Return [X, Y] of the center of cell containing provided text 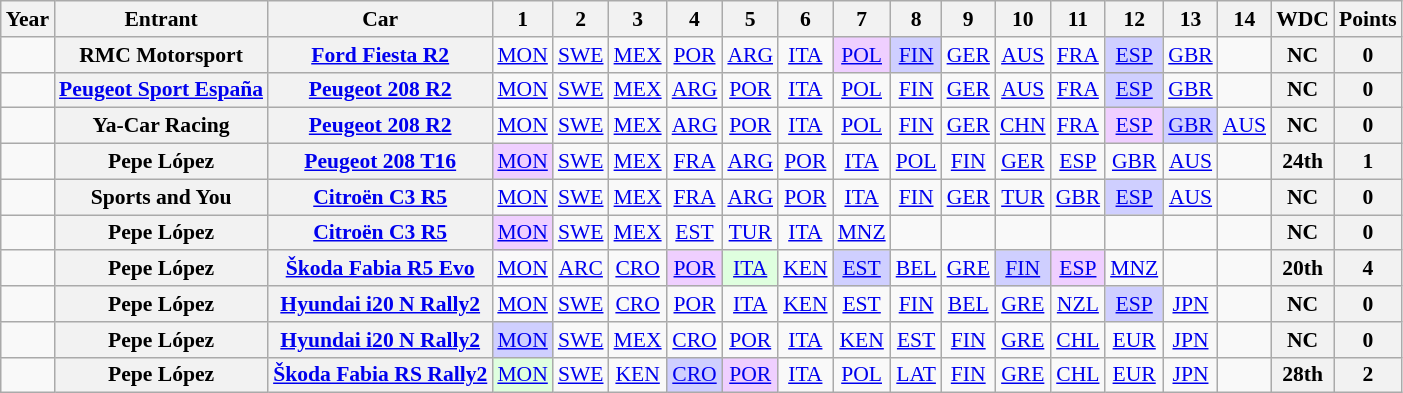
12 [1134, 19]
Year [28, 19]
28th [1302, 375]
5 [750, 19]
Peugeot Sport España [161, 90]
11 [1078, 19]
13 [1190, 19]
ARC [581, 269]
Entrant [161, 19]
20th [1302, 269]
CHN [1023, 126]
8 [916, 19]
3 [638, 19]
NZL [1078, 304]
7 [862, 19]
24th [1302, 162]
RMC Motorsport [161, 55]
Škoda Fabia R5 Evo [380, 269]
WDC [1302, 19]
Car [380, 19]
14 [1244, 19]
Ford Fiesta R2 [380, 55]
Škoda Fabia RS Rally2 [380, 375]
9 [968, 19]
LAT [916, 375]
Peugeot 208 T16 [380, 162]
Points [1368, 19]
Ya-Car Racing [161, 126]
6 [805, 19]
10 [1023, 19]
Sports and You [161, 197]
